Pinpoint the cell where the given text exists, returning its (X, Y) midpoint coordinate. 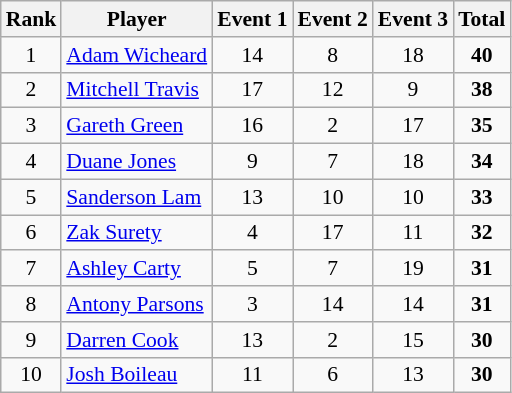
Gareth Green (136, 126)
38 (482, 90)
Adam Wicheard (136, 55)
33 (482, 197)
Sanderson Lam (136, 197)
Player (136, 19)
35 (482, 126)
Darren Cook (136, 340)
Rank (32, 19)
15 (413, 340)
Josh Boileau (136, 375)
40 (482, 55)
32 (482, 233)
16 (252, 126)
Antony Parsons (136, 304)
Event 2 (332, 19)
Zak Surety (136, 233)
Total (482, 19)
Event 3 (413, 19)
1 (32, 55)
Ashley Carty (136, 269)
12 (332, 90)
Duane Jones (136, 162)
Event 1 (252, 19)
19 (413, 269)
34 (482, 162)
Mitchell Travis (136, 90)
